Extract the (X, Y) coordinate from the center of the cell holding the provided text.  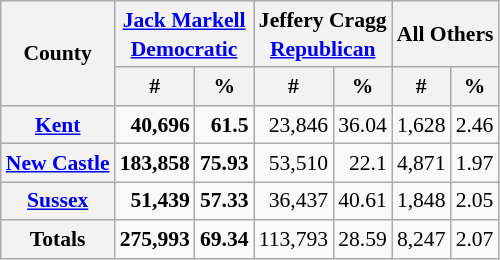
8,247 (422, 239)
36.04 (362, 125)
Jack MarkellDemocratic (184, 34)
51,439 (155, 201)
28.59 (362, 239)
57.33 (224, 201)
53,510 (294, 163)
1.97 (475, 163)
22.1 (362, 163)
75.93 (224, 163)
183,858 (155, 163)
40,696 (155, 125)
113,793 (294, 239)
36,437 (294, 201)
Sussex (58, 201)
2.05 (475, 201)
Totals (58, 239)
40.61 (362, 201)
2.07 (475, 239)
Kent (58, 125)
New Castle (58, 163)
275,993 (155, 239)
69.34 (224, 239)
61.5 (224, 125)
23,846 (294, 125)
All Others (446, 34)
Jeffery CraggRepublican (323, 34)
1,848 (422, 201)
1,628 (422, 125)
4,871 (422, 163)
County (58, 53)
2.46 (475, 125)
